Output the [X, Y] coordinate of the center of the cell containing the given text.  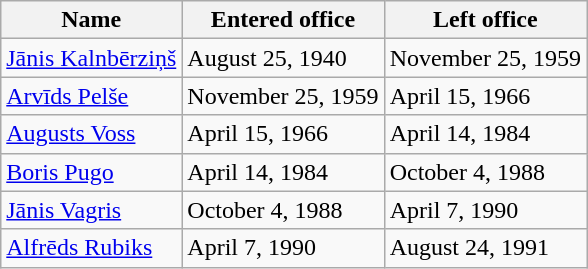
Entered office [283, 20]
Boris Pugo [92, 172]
Augusts Voss [92, 134]
August 24, 1991 [485, 248]
Alfrēds Rubiks [92, 248]
Jānis Vagris [92, 210]
Left office [485, 20]
Arvīds Pelše [92, 96]
Name [92, 20]
August 25, 1940 [283, 58]
Jānis Kalnbērziņš [92, 58]
